Identify which cell holds the provided text, then report its [x, y] central coordinate. 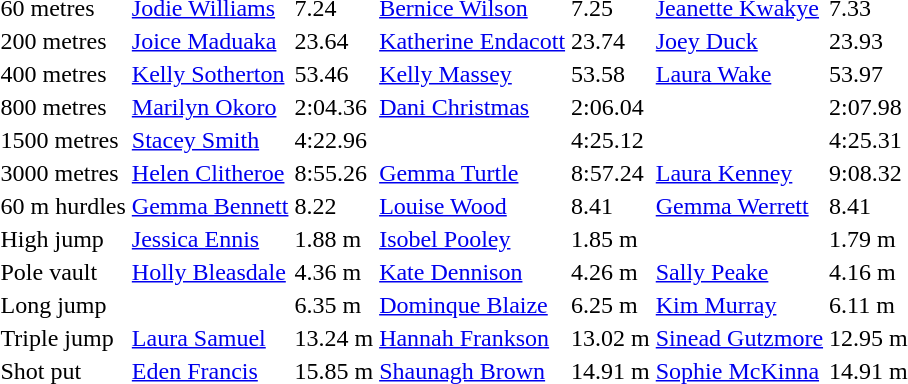
6.25 m [611, 305]
8:57.24 [611, 173]
53.46 [334, 74]
13.24 m [334, 338]
Jessica Ennis [210, 239]
4:22.96 [334, 140]
Kate Dennison [472, 272]
Hannah Frankson [472, 338]
4:25.12 [611, 140]
Gemma Werrett [739, 206]
4.36 m [334, 272]
4.26 m [611, 272]
Isobel Pooley [472, 239]
Gemma Turtle [472, 173]
23.64 [334, 41]
Marilyn Okoro [210, 107]
Holly Bleasdale [210, 272]
1.85 m [611, 239]
Laura Samuel [210, 338]
8.22 [334, 206]
Louise Wood [472, 206]
Laura Wake [739, 74]
53.58 [611, 74]
13.02 m [611, 338]
Stacey Smith [210, 140]
Sinead Gutzmore [739, 338]
Sally Peake [739, 272]
1.88 m [334, 239]
Gemma Bennett [210, 206]
8:55.26 [334, 173]
Kelly Sotherton [210, 74]
Kelly Massey [472, 74]
Dani Christmas [472, 107]
Helen Clitheroe [210, 173]
Dominque Blaize [472, 305]
23.74 [611, 41]
2:04.36 [334, 107]
Joice Maduaka [210, 41]
Kim Murray [739, 305]
Katherine Endacott [472, 41]
8.41 [611, 206]
Laura Kenney [739, 173]
Joey Duck [739, 41]
2:06.04 [611, 107]
6.35 m [334, 305]
